Return the [x, y] coordinate for the center point of the cell that contains the specified text.  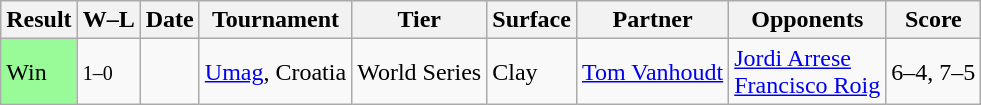
Tom Vanhoudt [652, 72]
1–0 [108, 72]
Surface [532, 20]
Tier [420, 20]
6–4, 7–5 [934, 72]
Opponents [808, 20]
Score [934, 20]
Umag, Croatia [275, 72]
Win [39, 72]
Partner [652, 20]
W–L [108, 20]
World Series [420, 72]
Tournament [275, 20]
Date [170, 20]
Jordi Arrese Francisco Roig [808, 72]
Clay [532, 72]
Result [39, 20]
